Extract the [X, Y] coordinate from the center of the cell holding the provided text.  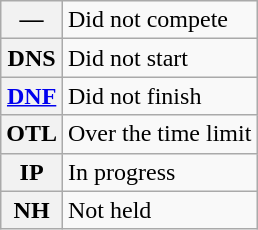
IP [32, 172]
Did not finish [160, 96]
— [32, 20]
OTL [32, 134]
In progress [160, 172]
DNF [32, 96]
Did not compete [160, 20]
DNS [32, 58]
NH [32, 210]
Did not start [160, 58]
Not held [160, 210]
Over the time limit [160, 134]
